Locate the cell with the specified text and output its (X, Y) center coordinate. 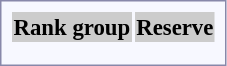
Rank group (72, 27)
Reserve (175, 27)
